Detect which cell encompasses the target text, then output its [x, y] center coordinate. 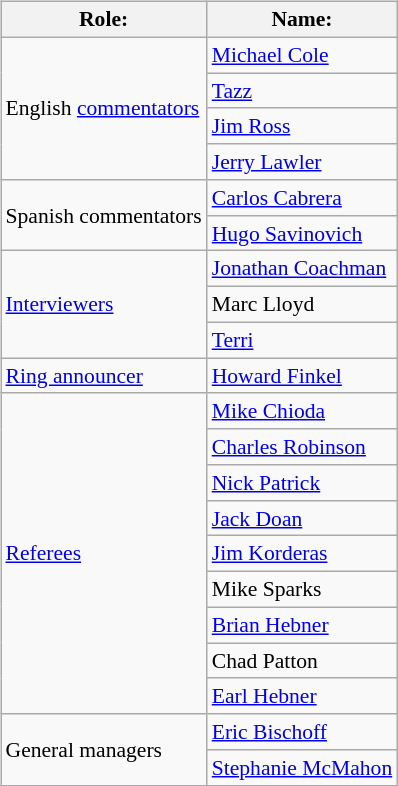
Stephanie McMahon [302, 768]
Role: [103, 20]
Jim Korderas [302, 554]
English commentators [103, 108]
Jerry Lawler [302, 162]
Spanish commentators [103, 216]
Interviewers [103, 304]
Terri [302, 340]
Michael Cole [302, 55]
Chad Patton [302, 661]
Eric Bischoff [302, 732]
Jonathan Coachman [302, 269]
Jim Ross [302, 126]
Marc Lloyd [302, 305]
Nick Patrick [302, 483]
Hugo Savinovich [302, 233]
Jack Doan [302, 518]
Mike Sparks [302, 590]
Name: [302, 20]
Ring announcer [103, 376]
Earl Hebner [302, 696]
Tazz [302, 91]
Brian Hebner [302, 625]
Referees [103, 554]
Mike Chioda [302, 411]
Charles Robinson [302, 447]
General managers [103, 750]
Carlos Cabrera [302, 198]
Howard Finkel [302, 376]
